Output the [x, y] coordinate of the center of the cell containing the given text.  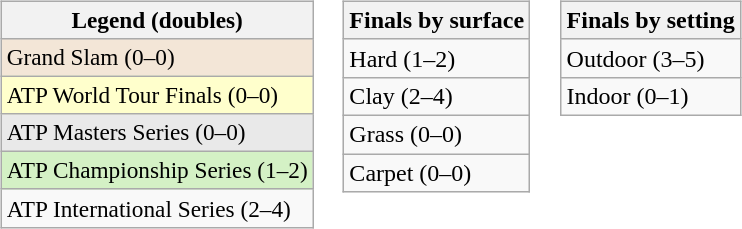
ATP World Tour Finals (0–0) [157, 95]
Clay (2–4) [437, 96]
Outdoor (3–5) [650, 58]
ATP Masters Series (0–0) [157, 133]
ATP Championship Series (1–2) [157, 171]
Finals by surface [437, 20]
Carpet (0–0) [437, 173]
Indoor (0–1) [650, 96]
Grass (0–0) [437, 134]
ATP International Series (2–4) [157, 208]
Hard (1–2) [437, 58]
Legend (doubles) [157, 20]
Grand Slam (0–0) [157, 57]
Finals by setting [650, 20]
